Search for the cell housing the specified text and yield its [X, Y] center coordinate. 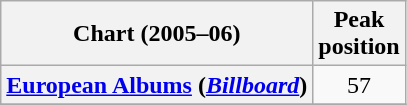
57 [359, 85]
Chart (2005–06) [157, 34]
European Albums (Billboard) [157, 85]
Peakposition [359, 34]
